For the text-containing cell, return its midpoint in (X, Y) coordinate format. 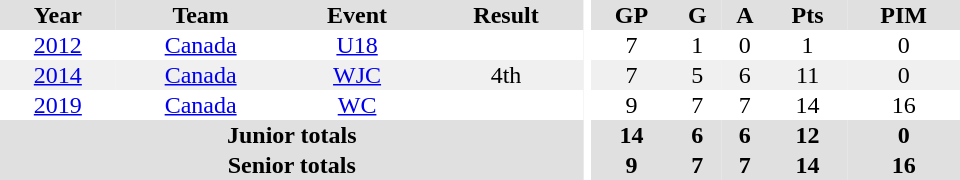
4th (506, 75)
Pts (808, 15)
2019 (58, 105)
PIM (904, 15)
GP (631, 15)
WC (358, 105)
A (745, 15)
Senior totals (292, 165)
Event (358, 15)
U18 (358, 45)
Year (58, 15)
G (698, 15)
Team (201, 15)
Junior totals (292, 135)
2014 (58, 75)
11 (808, 75)
5 (698, 75)
WJC (358, 75)
Result (506, 15)
2012 (58, 45)
12 (808, 135)
